Scan for the cell matching the given text and deliver its [X, Y] coordinate at center. 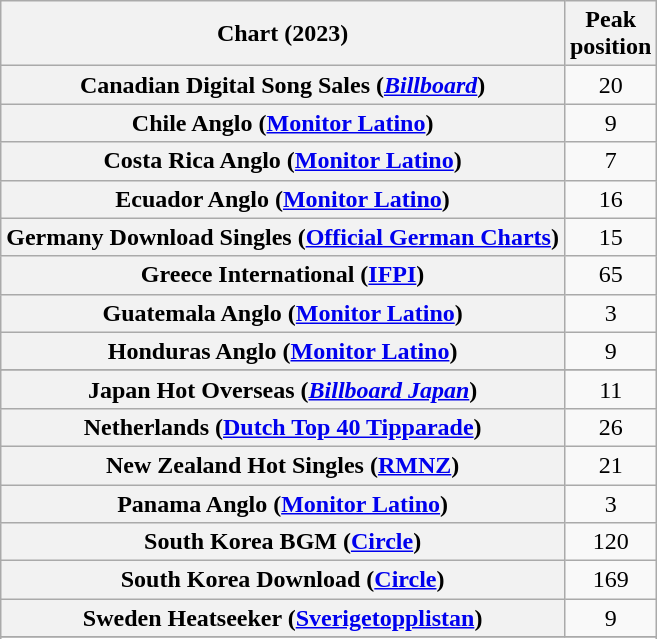
21 [610, 465]
Japan Hot Overseas (Billboard Japan) [283, 389]
Chile Anglo (Monitor Latino) [283, 123]
Honduras Anglo (Monitor Latino) [283, 351]
20 [610, 85]
Chart (2023) [283, 34]
120 [610, 542]
Ecuador Anglo (Monitor Latino) [283, 199]
Canadian Digital Song Sales (Billboard) [283, 85]
South Korea Download (Circle) [283, 580]
Guatemala Anglo (Monitor Latino) [283, 313]
Netherlands (Dutch Top 40 Tipparade) [283, 427]
26 [610, 427]
Peakposition [610, 34]
Sweden Heatseeker (Sverigetopplistan) [283, 618]
Greece International (IFPI) [283, 275]
7 [610, 161]
65 [610, 275]
New Zealand Hot Singles (RMNZ) [283, 465]
11 [610, 389]
15 [610, 237]
Panama Anglo (Monitor Latino) [283, 503]
South Korea BGM (Circle) [283, 542]
169 [610, 580]
Costa Rica Anglo (Monitor Latino) [283, 161]
16 [610, 199]
Germany Download Singles (Official German Charts) [283, 237]
